Return [x, y] of the center of cell containing provided text 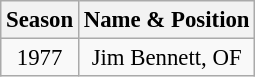
1977 [40, 58]
Name & Position [166, 20]
Season [40, 20]
Jim Bennett, OF [166, 58]
